Find where the given text appears and provide that cell's center as (X, Y) coordinate. 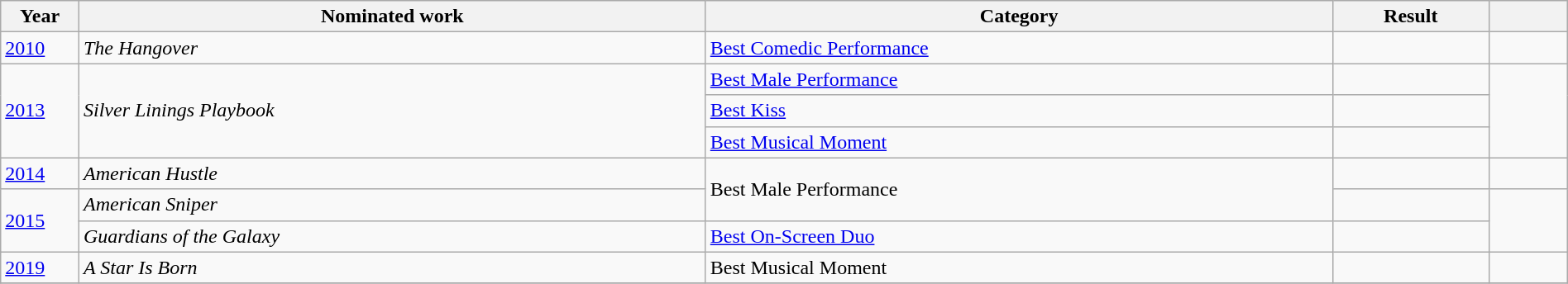
2013 (40, 111)
Best On-Screen Duo (1019, 236)
American Sniper (392, 205)
2019 (40, 267)
A Star Is Born (392, 267)
Best Comedic Performance (1019, 48)
American Hustle (392, 173)
Category (1019, 17)
Nominated work (392, 17)
2010 (40, 48)
The Hangover (392, 48)
Guardians of the Galaxy (392, 236)
Year (40, 17)
Silver Linings Playbook (392, 111)
Best Kiss (1019, 111)
2015 (40, 220)
2014 (40, 173)
Result (1411, 17)
